Find where the given text appears and provide that cell's center as (X, Y) coordinate. 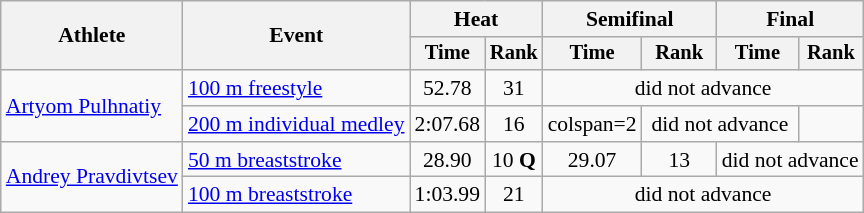
29.07 (592, 160)
Final (790, 19)
Andrey Pravdivtsev (92, 178)
13 (680, 160)
50 m breaststroke (296, 160)
100 m freestyle (296, 88)
200 m individual medley (296, 124)
Heat (476, 19)
Athlete (92, 36)
10 Q (514, 160)
52.78 (448, 88)
Artyom Pulhnatiy (92, 106)
1:03.99 (448, 195)
2:07.68 (448, 124)
100 m breaststroke (296, 195)
28.90 (448, 160)
31 (514, 88)
Event (296, 36)
Semifinal (630, 19)
colspan=2 (592, 124)
21 (514, 195)
16 (514, 124)
